Extract the [X, Y] coordinate from the center of the cell holding the provided text.  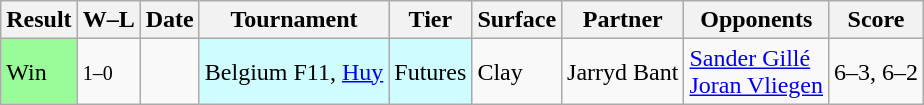
Win [39, 72]
W–L [108, 20]
Result [39, 20]
Surface [517, 20]
1–0 [108, 72]
Date [170, 20]
Sander Gillé Joran Vliegen [756, 72]
Tournament [294, 20]
Partner [623, 20]
Tier [430, 20]
Belgium F11, Huy [294, 72]
Opponents [756, 20]
Jarryd Bant [623, 72]
Futures [430, 72]
Clay [517, 72]
Score [876, 20]
6–3, 6–2 [876, 72]
